Provide the [X, Y] coordinate of the cell's center where the given text is located.  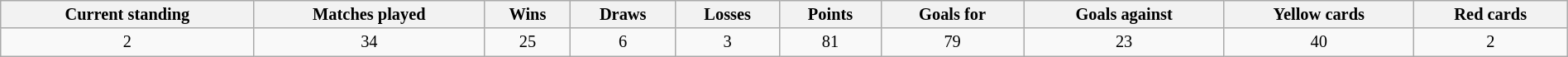
3 [728, 42]
Goals for [953, 14]
Draws [623, 14]
6 [623, 42]
Wins [528, 14]
Losses [728, 14]
Goals against [1124, 14]
23 [1124, 42]
25 [528, 42]
34 [369, 42]
81 [830, 42]
Points [830, 14]
Current standing [127, 14]
40 [1318, 42]
Red cards [1490, 14]
Yellow cards [1318, 14]
79 [953, 42]
Matches played [369, 14]
